Provide the [x, y] coordinate of the cell's center where the given text is located.  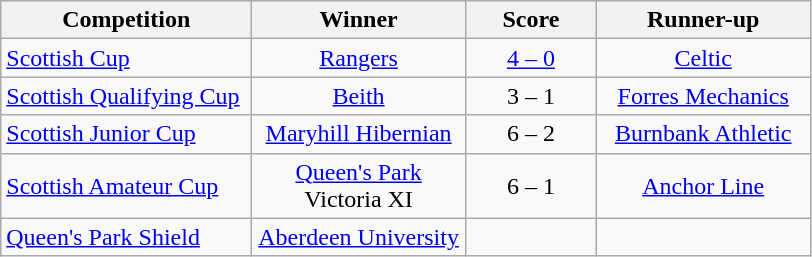
Forres Mechanics [703, 96]
Beith [359, 96]
Maryhill Hibernian [359, 134]
Queen's Park Shield [126, 237]
Runner-up [703, 20]
Anchor Line [703, 186]
Celtic [703, 58]
Aberdeen University [359, 237]
Scottish Cup [126, 58]
Queen's Park Victoria XI [359, 186]
Winner [359, 20]
Competition [126, 20]
Score [530, 20]
Burnbank Athletic [703, 134]
3 – 1 [530, 96]
Scottish Junior Cup [126, 134]
Scottish Amateur Cup [126, 186]
4 – 0 [530, 58]
Scottish Qualifying Cup [126, 96]
Rangers [359, 58]
6 – 2 [530, 134]
6 – 1 [530, 186]
